Scan for the cell matching the given text and deliver its [X, Y] coordinate at center. 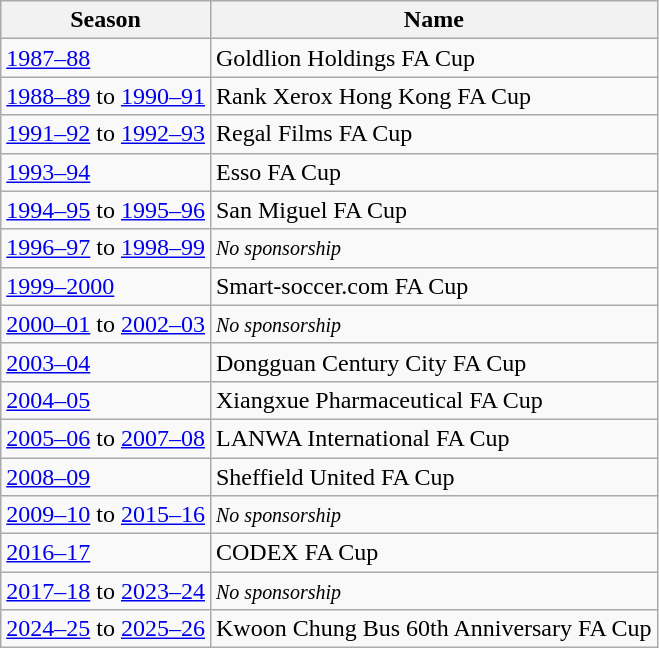
1988–89 to 1990–91 [106, 96]
1996–97 to 1998–99 [106, 248]
2009–10 to 2015–16 [106, 515]
Regal Films FA Cup [434, 134]
1991–92 to 1992–93 [106, 134]
Name [434, 20]
1987–88 [106, 58]
2024–25 to 2025–26 [106, 629]
1994–95 to 1995–96 [106, 210]
1993–94 [106, 172]
Esso FA Cup [434, 172]
Rank Xerox Hong Kong FA Cup [434, 96]
Goldlion Holdings FA Cup [434, 58]
2004–05 [106, 400]
Sheffield United FA Cup [434, 477]
2017–18 to 2023–24 [106, 591]
LANWA International FA Cup [434, 438]
2005–06 to 2007–08 [106, 438]
CODEX FA Cup [434, 553]
1999–2000 [106, 286]
San Miguel FA Cup [434, 210]
Smart-soccer.com FA Cup [434, 286]
Kwoon Chung Bus 60th Anniversary FA Cup [434, 629]
2003–04 [106, 362]
2000–01 to 2002–03 [106, 324]
2016–17 [106, 553]
Xiangxue Pharmaceutical FA Cup [434, 400]
Season [106, 20]
Dongguan Century City FA Cup [434, 362]
2008–09 [106, 477]
